Identify which cell holds the provided text, then report its (X, Y) central coordinate. 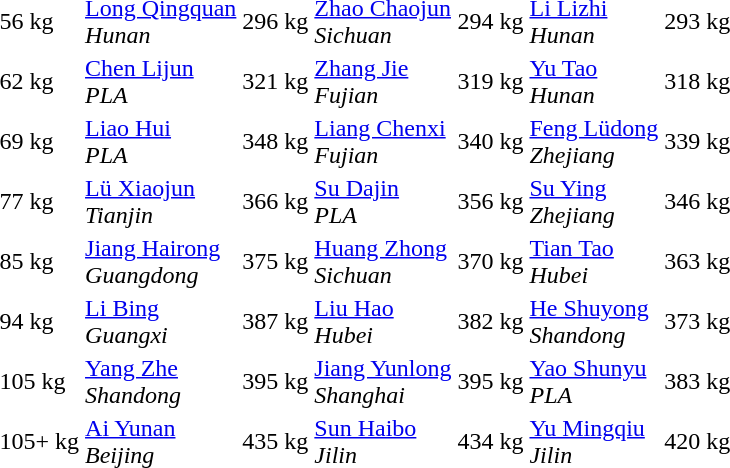
Lü XiaojunTianjin (161, 202)
Chen LijunPLA (161, 82)
348 kg (276, 142)
Su DajinPLA (383, 202)
Liang ChenxiFujian (383, 142)
356 kg (490, 202)
Yu TaoHunan (594, 82)
387 kg (276, 322)
Zhang JieFujian (383, 82)
Huang ZhongSichuan (383, 262)
370 kg (490, 262)
Yao ShunyuPLA (594, 382)
382 kg (490, 322)
Liu HaoHubei (383, 322)
Su YingZhejiang (594, 202)
340 kg (490, 142)
Tian TaoHubei (594, 262)
Jiang YunlongShanghai (383, 382)
Jiang HairongGuangdong (161, 262)
Li BingGuangxi (161, 322)
Yang ZheShandong (161, 382)
Liao HuiPLA (161, 142)
321 kg (276, 82)
Feng LüdongZhejiang (594, 142)
375 kg (276, 262)
He ShuyongShandong (594, 322)
319 kg (490, 82)
366 kg (276, 202)
